Detect which cell encompasses the target text, then output its (x, y) center coordinate. 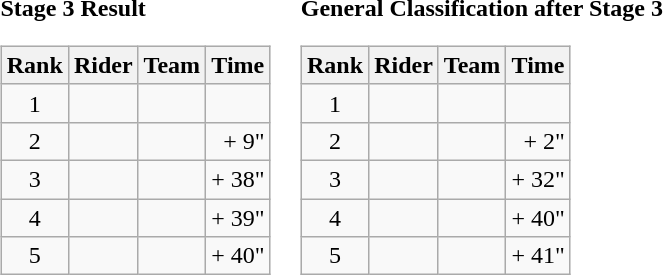
+ 41" (538, 256)
+ 9" (238, 141)
+ 38" (238, 179)
+ 32" (538, 179)
+ 39" (238, 217)
+ 2" (538, 141)
